Return [X, Y] of the center of cell containing provided text 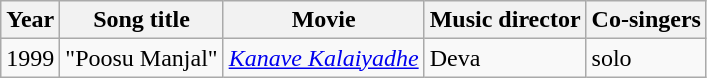
solo [646, 58]
Kanave Kalaiyadhe [324, 58]
"Poosu Manjal" [142, 58]
Co-singers [646, 20]
Year [30, 20]
Song title [142, 20]
Music director [505, 20]
1999 [30, 58]
Movie [324, 20]
Deva [505, 58]
